Extract the [X, Y] coordinate from the center of the cell holding the provided text.  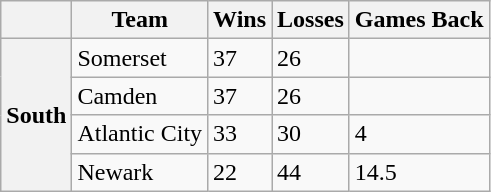
Atlantic City [140, 134]
22 [240, 172]
Games Back [419, 20]
Team [140, 20]
4 [419, 134]
Wins [240, 20]
30 [311, 134]
Somerset [140, 58]
14.5 [419, 172]
Camden [140, 96]
South [36, 115]
Newark [140, 172]
33 [240, 134]
Losses [311, 20]
44 [311, 172]
